Identify which cell holds the provided text, then report its [x, y] central coordinate. 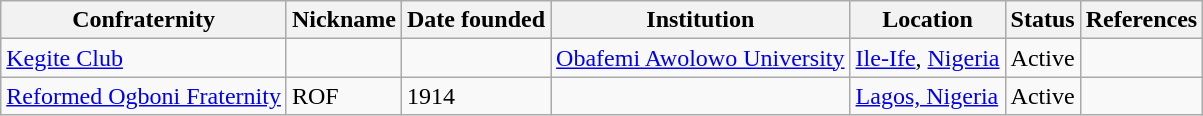
Date founded [476, 20]
Kegite Club [144, 58]
Ile-Ife, Nigeria [928, 58]
1914 [476, 96]
Obafemi Awolowo University [700, 58]
Location [928, 20]
Institution [700, 20]
Nickname [344, 20]
Reformed Ogboni Fraternity [144, 96]
Confraternity [144, 20]
Lagos, Nigeria [928, 96]
Status [1042, 20]
References [1142, 20]
ROF [344, 96]
